From the cell containing the given text, extract its center point as [X, Y] coordinate. 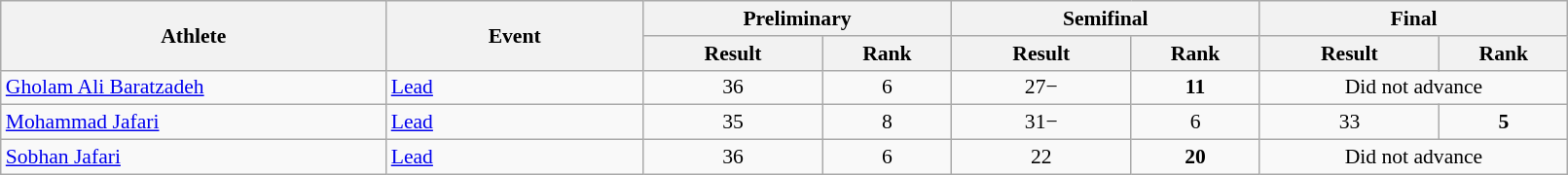
Semifinal [1106, 18]
27− [1041, 87]
35 [734, 122]
31− [1041, 122]
Preliminary [798, 18]
Sobhan Jafari [194, 157]
20 [1195, 157]
22 [1041, 157]
5 [1504, 122]
Athlete [194, 35]
11 [1195, 87]
Mohammad Jafari [194, 122]
Event [515, 35]
8 [887, 122]
Final [1413, 18]
33 [1349, 122]
Gholam Ali Baratzadeh [194, 87]
